Output the (X, Y) coordinate of the center of the cell containing the given text.  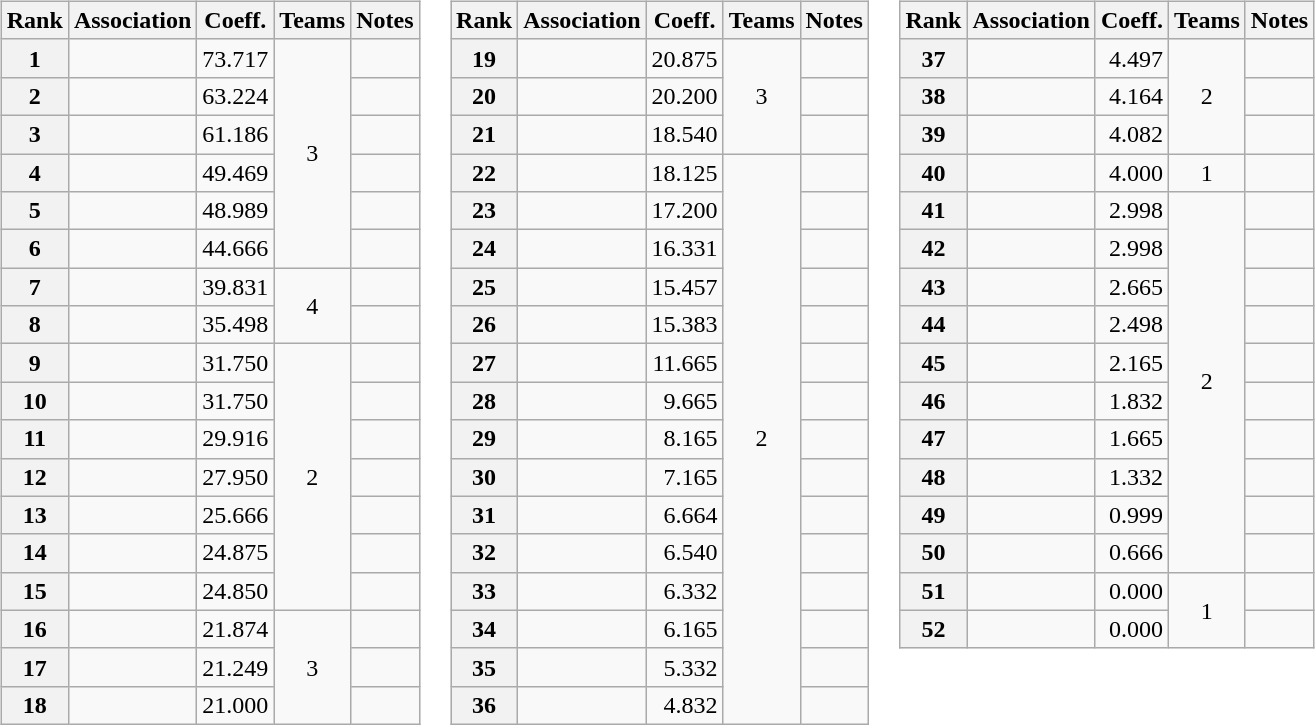
19 (484, 58)
73.717 (236, 58)
9.665 (684, 401)
34 (484, 629)
33 (484, 591)
36 (484, 705)
44.666 (236, 249)
2.498 (1132, 325)
1.665 (1132, 439)
16.331 (684, 249)
15.457 (684, 287)
11 (34, 439)
14 (34, 553)
13 (34, 515)
10 (34, 401)
37 (934, 58)
6.540 (684, 553)
21.249 (236, 667)
24.850 (236, 591)
4.497 (1132, 58)
0.666 (1132, 553)
4.082 (1132, 134)
49.469 (236, 173)
22 (484, 173)
29.916 (236, 439)
42 (934, 249)
5.332 (684, 667)
28 (484, 401)
11.665 (684, 363)
6.332 (684, 591)
25 (484, 287)
61.186 (236, 134)
18 (34, 705)
44 (934, 325)
45 (934, 363)
21 (484, 134)
25.666 (236, 515)
1.332 (1132, 477)
63.224 (236, 96)
12 (34, 477)
16 (34, 629)
39.831 (236, 287)
4.164 (1132, 96)
51 (934, 591)
18.540 (684, 134)
8 (34, 325)
8.165 (684, 439)
6.165 (684, 629)
0.999 (1132, 515)
32 (484, 553)
24.875 (236, 553)
31 (484, 515)
21.000 (236, 705)
23 (484, 211)
38 (934, 96)
48 (934, 477)
17 (34, 667)
24 (484, 249)
4.832 (684, 705)
1.832 (1132, 401)
26 (484, 325)
20.875 (684, 58)
20 (484, 96)
7 (34, 287)
15.383 (684, 325)
40 (934, 173)
2.165 (1132, 363)
6.664 (684, 515)
20.200 (684, 96)
7.165 (684, 477)
41 (934, 211)
49 (934, 515)
17.200 (684, 211)
27.950 (236, 477)
15 (34, 591)
29 (484, 439)
35 (484, 667)
35.498 (236, 325)
43 (934, 287)
21.874 (236, 629)
47 (934, 439)
5 (34, 211)
27 (484, 363)
4.000 (1132, 173)
2.665 (1132, 287)
46 (934, 401)
52 (934, 629)
48.989 (236, 211)
50 (934, 553)
18.125 (684, 173)
6 (34, 249)
30 (484, 477)
9 (34, 363)
39 (934, 134)
